Find where the given text appears and provide that cell's center as (x, y) coordinate. 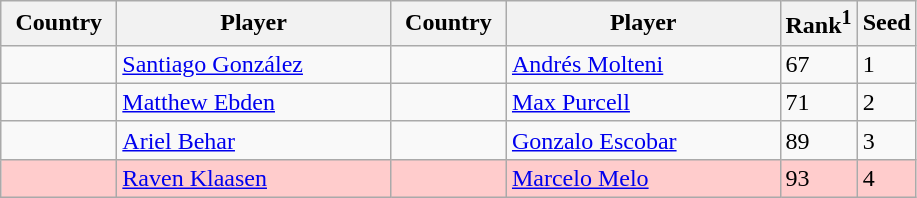
1 (886, 64)
67 (818, 64)
Seed (886, 24)
4 (886, 178)
Andrés Molteni (643, 64)
89 (818, 140)
2 (886, 102)
Gonzalo Escobar (643, 140)
Marcelo Melo (643, 178)
Ariel Behar (254, 140)
Max Purcell (643, 102)
Raven Klaasen (254, 178)
93 (818, 178)
71 (818, 102)
Matthew Ebden (254, 102)
Santiago González (254, 64)
Rank1 (818, 24)
3 (886, 140)
